Identify which cell holds the provided text, then report its [x, y] central coordinate. 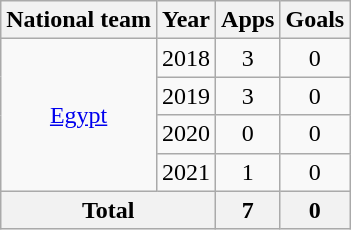
2021 [186, 172]
National team [79, 20]
Total [108, 210]
2020 [186, 134]
7 [248, 210]
Apps [248, 20]
1 [248, 172]
Year [186, 20]
2019 [186, 96]
2018 [186, 58]
Goals [315, 20]
Egypt [79, 115]
